Provide the (x, y) coordinate of the cell's center where the given text is located.  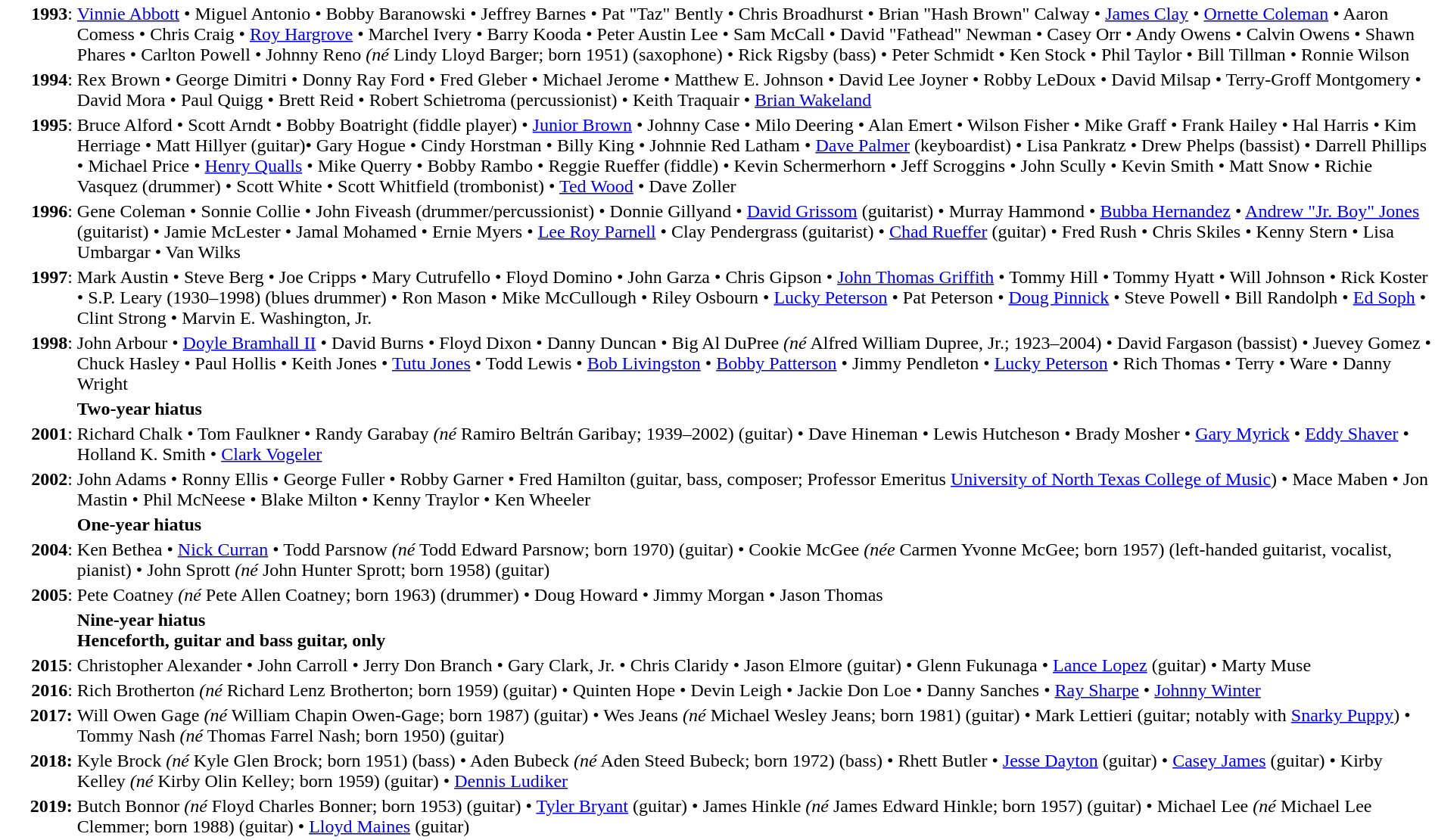
2016: (38, 690)
Two-year hiatus (754, 409)
2019: (38, 816)
2001: (38, 443)
2002: (38, 489)
Pete Coatney (né Pete Allen Coatney; born 1963) (drummer) • Doug Howard • Jimmy Morgan • Jason Thomas (754, 595)
1994: (38, 89)
Nine-year hiatusHenceforth, guitar and bass guitar, only (754, 630)
1996: (38, 232)
1998: (38, 363)
2004: (38, 560)
2005: (38, 595)
One-year hiatus (754, 524)
1997: (38, 297)
2018: (38, 770)
1995: (38, 156)
2015: (38, 665)
1993: (38, 34)
2017: (38, 725)
